Search for the cell housing the specified text and yield its (X, Y) center coordinate. 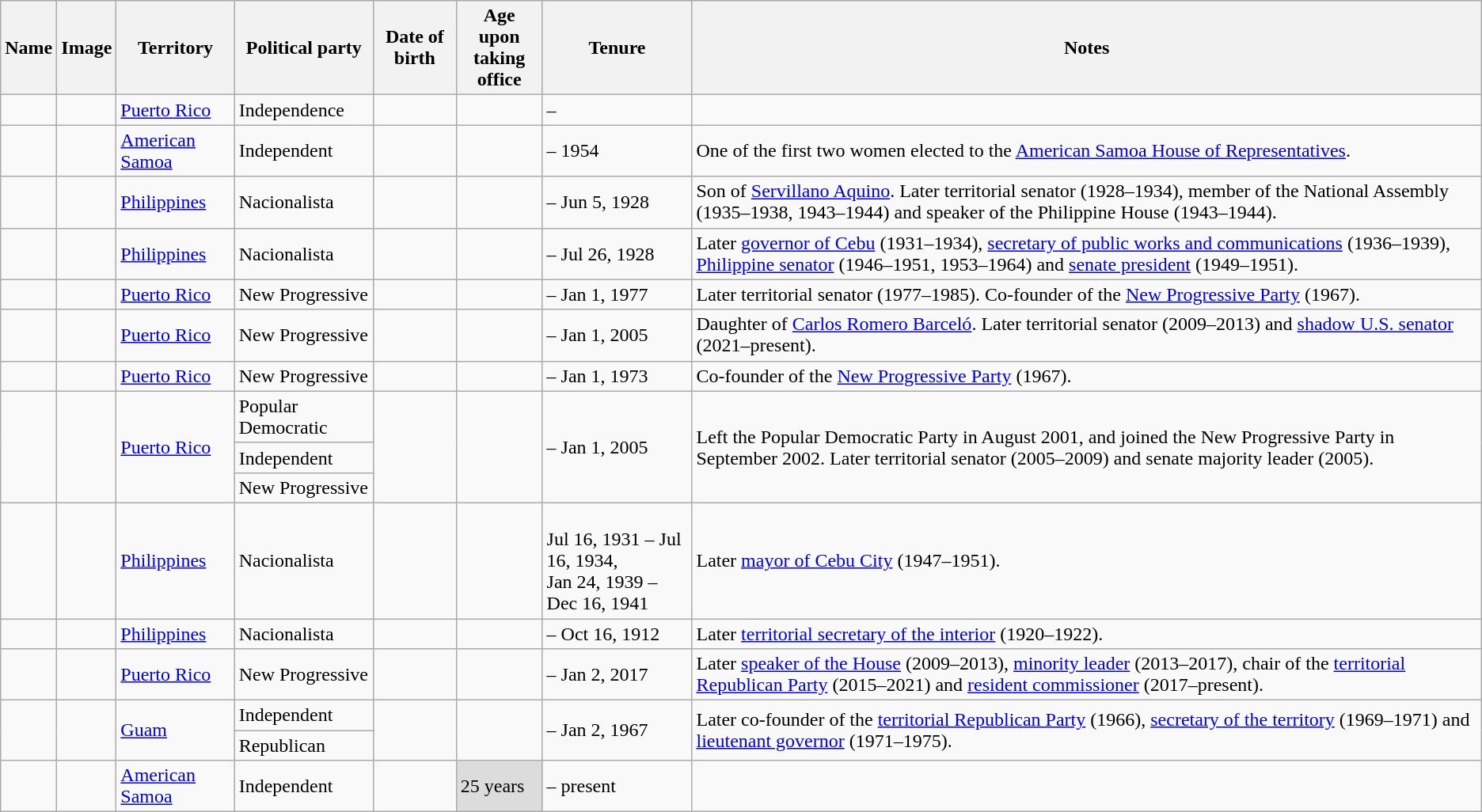
– Jan 1, 1973 (617, 376)
Guam (176, 730)
Independence (304, 110)
Later co-founder of the territorial Republican Party (1966), secretary of the territory (1969–1971) and lieutenant governor (1971–1975). (1086, 730)
– present (617, 787)
– (617, 110)
– 1954 (617, 150)
Republican (304, 746)
Later mayor of Cebu City (1947–1951). (1086, 560)
– Jul 26, 1928 (617, 253)
– Jan 2, 2017 (617, 674)
One of the first two women elected to the American Samoa House of Representatives. (1086, 150)
Tenure (617, 47)
– Jan 1, 1977 (617, 294)
Territory (176, 47)
– Jan 2, 1967 (617, 730)
Jul 16, 1931 – Jul 16, 1934,Jan 24, 1939 – Dec 16, 1941 (617, 560)
Notes (1086, 47)
– Jun 5, 1928 (617, 203)
Name (28, 47)
Popular Democratic (304, 416)
Co-founder of the New Progressive Party (1967). (1086, 376)
Daughter of Carlos Romero Barceló. Later territorial senator (2009–2013) and shadow U.S. senator (2021–present). (1086, 336)
Political party (304, 47)
Age upontaking office (499, 47)
Date of birth (415, 47)
Later territorial senator (1977–1985). Co-founder of the New Progressive Party (1967). (1086, 294)
– Oct 16, 1912 (617, 634)
25 years (499, 787)
Later territorial secretary of the interior (1920–1922). (1086, 634)
Image (87, 47)
